Extract the [X, Y] coordinate from the center of the cell holding the provided text.  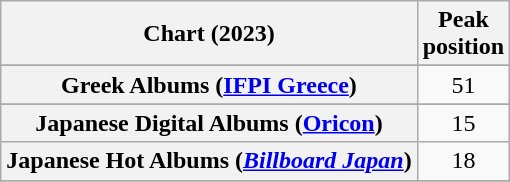
Greek Albums (IFPI Greece) [209, 85]
Japanese Digital Albums (Oricon) [209, 123]
18 [463, 161]
Peakposition [463, 34]
Chart (2023) [209, 34]
51 [463, 85]
15 [463, 123]
Japanese Hot Albums (Billboard Japan) [209, 161]
